Determine the [X, Y] coordinate at the center of the cell enclosing the given text.  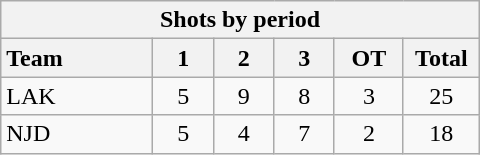
Total [441, 58]
Shots by period [240, 20]
18 [441, 134]
OT [368, 58]
25 [441, 96]
4 [244, 134]
9 [244, 96]
7 [304, 134]
8 [304, 96]
Team [77, 58]
1 [184, 58]
NJD [77, 134]
LAK [77, 96]
